Capture the cell that displays the provided text and extract its (x, y) central coordinate. 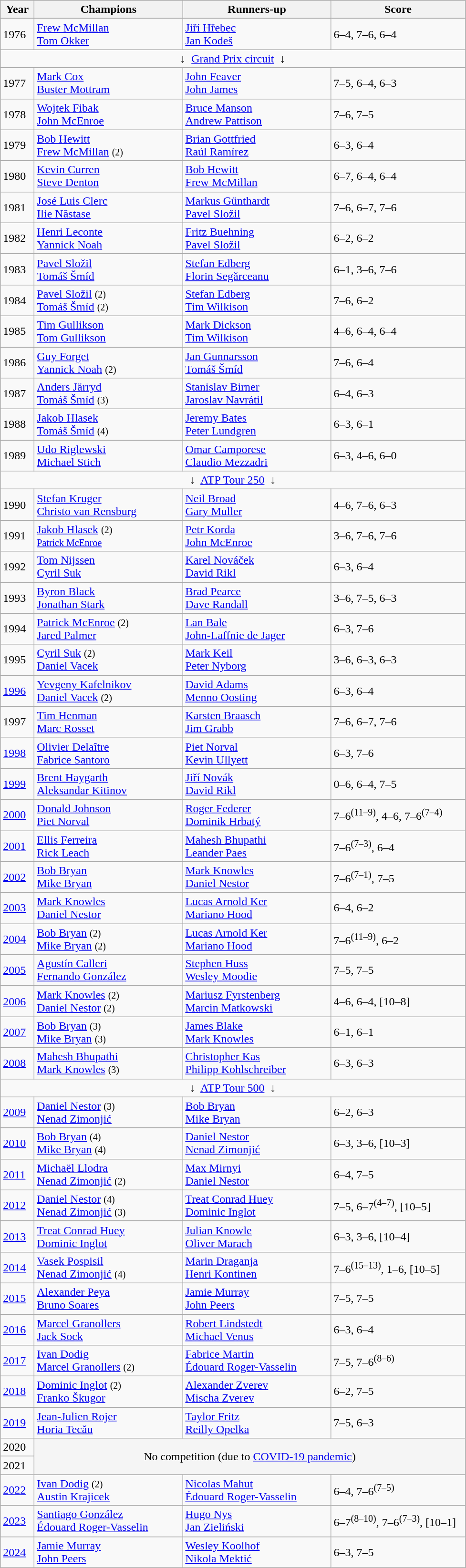
2016 (17, 1330)
7–6(11–9), 6–2 (398, 939)
José Luis Clerc Ilie Năstase (109, 207)
Bob Bryan (4) Mike Bryan (4) (109, 1144)
Robert Lindstedt Michael Venus (257, 1330)
Taylor Fritz Reilly Opelka (257, 1423)
1992 (17, 567)
7–6(7–1), 7–5 (398, 877)
6–3, 3–6, [10–3] (398, 1144)
1994 (17, 629)
7–6(15–13), 1–6, [10–5] (398, 1268)
No competition (due to COVID-19 pandemic) (250, 1456)
2005 (17, 970)
1981 (17, 207)
1982 (17, 238)
4–6, 6–4, [10–8] (398, 1001)
1977 (17, 83)
Ivan Dodig (2) Austin Krajicek (109, 1490)
7–6, 6–4 (398, 362)
4–6, 7–6, 6–3 (398, 505)
Frew McMillan Tom Okker (109, 34)
1979 (17, 145)
6–3, 4–6, 6–0 (398, 456)
Tim Gullikson Tom Gullikson (109, 331)
2023 (17, 1521)
Mahesh Bhupathi Leander Paes (257, 846)
2020 (17, 1447)
Omar Camporese Claudio Mezzadri (257, 456)
6–4, 7–5 (398, 1174)
Brad Pearce Dave Randall (257, 598)
Hugo Nys Jan Zieliński (257, 1521)
7–5, 6–4, 6–3 (398, 83)
2006 (17, 1001)
6–4, 7–6, 6–4 (398, 34)
Patrick McEnroe (2) Jared Palmer (109, 629)
Jakob Hlasek Tomáš Šmíd (4) (109, 424)
1989 (17, 456)
Guy Forget Yannick Noah (2) (109, 362)
Bob Hewitt Frew McMillan (257, 176)
Tim Henman Marc Rosset (109, 722)
2018 (17, 1392)
2011 (17, 1174)
Neil Broad Gary Muller (257, 505)
Ivan Dodig Marcel Granollers (2) (109, 1361)
1978 (17, 114)
Mark Dickson Tim Wilkison (257, 331)
2019 (17, 1423)
Vasek Pospisil Nenad Zimonjić (4) (109, 1268)
1999 (17, 784)
Mark Keil Peter Nyborg (257, 660)
1997 (17, 722)
Jakob Hlasek (2) Patrick McEnroe (109, 536)
1976 (17, 34)
Piet Norval Kevin Ullyett (257, 753)
2007 (17, 1032)
6–4, 6–2 (398, 908)
1995 (17, 660)
Nicolas Mahut Édouard Roger-Vasselin (257, 1490)
Stefan Edberg Florin Segărceanu (257, 269)
Bob Bryan (3) Mike Bryan (3) (109, 1032)
Alexander Peya Bruno Soares (109, 1298)
Stefan Edberg Tim Wilkison (257, 300)
Udo Riglewski Michael Stich (109, 456)
2024 (17, 1552)
Year (17, 10)
2012 (17, 1206)
Mark Knowles (2) Daniel Nestor (2) (109, 1001)
Lan Bale John-Laffnie de Jager (257, 629)
1983 (17, 269)
1990 (17, 505)
2004 (17, 939)
Fabrice Martin Édouard Roger-Vasselin (257, 1361)
2014 (17, 1268)
Kevin Curren Steve Denton (109, 176)
1987 (17, 394)
6–4, 7–6(7–5) (398, 1490)
David Adams Menno Oosting (257, 691)
Wojtek Fibak John McEnroe (109, 114)
6–4, 6–3 (398, 394)
2003 (17, 908)
2021 (17, 1465)
6–3, 7–5 (398, 1552)
6–3, 6–3 (398, 1063)
Karel Nováček David Rikl (257, 567)
Jean-Julien Rojer Horia Tecău (109, 1423)
Olivier Delaître Fabrice Santoro (109, 753)
Dominic Inglot (2) Franko Škugor (109, 1392)
Alexander Zverev Mischa Zverev (257, 1392)
7–6(11–9), 4–6, 7–6(7–4) (398, 815)
Pavel Složil (2) Tomáš Šmíd (2) (109, 300)
Santiago González Édouard Roger-Vasselin (109, 1521)
Karsten Braasch Jim Grabb (257, 722)
2017 (17, 1361)
Petr Korda John McEnroe (257, 536)
6–1, 6–1 (398, 1032)
Byron Black Jonathan Stark (109, 598)
Anders Järryd Tomáš Šmíd (3) (109, 394)
2010 (17, 1144)
Stephen Huss Wesley Moodie (257, 970)
Roger Federer Dominik Hrbatý (257, 815)
Stefan Kruger Christo van Rensburg (109, 505)
Fritz Buehning Pavel Složil (257, 238)
↓ ATP Tour 500 ↓ (233, 1088)
James Blake Mark Knowles (257, 1032)
1980 (17, 176)
Mariusz Fyrstenberg Marcin Matkowski (257, 1001)
↓ ATP Tour 250 ↓ (233, 480)
Julian Knowle Oliver Marach (257, 1236)
6–2, 6–2 (398, 238)
1984 (17, 300)
Jiří Novák David Rikl (257, 784)
3–6, 7–5, 6–3 (398, 598)
2013 (17, 1236)
Yevgeny Kafelnikov Daniel Vacek (2) (109, 691)
Mark Cox Buster Mottram (109, 83)
6–3, 6–1 (398, 424)
Donald Johnson Piet Norval (109, 815)
Brian Gottfried Raúl Ramírez (257, 145)
1993 (17, 598)
Markus Günthardt Pavel Složil (257, 207)
7–5, 6–3 (398, 1423)
3–6, 6–3, 6–3 (398, 660)
2022 (17, 1490)
Cyril Suk (2) Daniel Vacek (109, 660)
Marin Draganja Henri Kontinen (257, 1268)
Daniel Nestor (3) Nenad Zimonjić (109, 1112)
7–5, 7–6(8–6) (398, 1361)
7–6(7–3), 6–4 (398, 846)
3–6, 7–6, 7–6 (398, 536)
4–6, 6–4, 6–4 (398, 331)
2008 (17, 1063)
Score (398, 10)
Stanislav Birner Jaroslav Navrátil (257, 394)
6–7(8–10), 7–6(7–3), [10–1] (398, 1521)
Pavel Složil Tomáš Šmíd (109, 269)
7–5, 6–7(4–7), [10–5] (398, 1206)
7–6, 6–2 (398, 300)
7–6, 7–5 (398, 114)
Bob Bryan (2) Mike Bryan (2) (109, 939)
Henri Leconte Yannick Noah (109, 238)
6–1, 3–6, 7–6 (398, 269)
Agustín Calleri Fernando González (109, 970)
2015 (17, 1298)
6–3, 3–6, [10–4] (398, 1236)
Marcel Granollers Jack Sock (109, 1330)
2009 (17, 1112)
2001 (17, 846)
Runners-up (257, 10)
Max Mirnyi Daniel Nestor (257, 1174)
Champions (109, 10)
Daniel Nestor (4) Nenad Zimonjić (3) (109, 1206)
Brent Haygarth Aleksandar Kitinov (109, 784)
Jeremy Bates Peter Lundgren (257, 424)
6–7, 6–4, 6–4 (398, 176)
Ellis Ferreira Rick Leach (109, 846)
Jiří Hřebec Jan Kodeš (257, 34)
2002 (17, 877)
6–2, 6–3 (398, 1112)
Christopher Kas Philipp Kohlschreiber (257, 1063)
1991 (17, 536)
1985 (17, 331)
Tom Nijssen Cyril Suk (109, 567)
Wesley Koolhof Nikola Mektić (257, 1552)
1996 (17, 691)
John Feaver John James (257, 83)
0–6, 6–4, 7–5 (398, 784)
Michaël Llodra Nenad Zimonjić (2) (109, 1174)
1986 (17, 362)
Daniel Nestor Nenad Zimonjić (257, 1144)
Mahesh Bhupathi Mark Knowles (3) (109, 1063)
Bob Hewitt Frew McMillan (2) (109, 145)
1998 (17, 753)
↓ Grand Prix circuit ↓ (233, 59)
1988 (17, 424)
Jan Gunnarsson Tomáš Šmíd (257, 362)
2000 (17, 815)
Bruce Manson Andrew Pattison (257, 114)
6–2, 7–5 (398, 1392)
